Identify which cell holds the provided text, then report its [x, y] central coordinate. 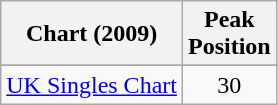
Chart (2009) [92, 34]
UK Singles Chart [92, 85]
30 [229, 85]
PeakPosition [229, 34]
